Find where the given text appears and provide that cell's center as (X, Y) coordinate. 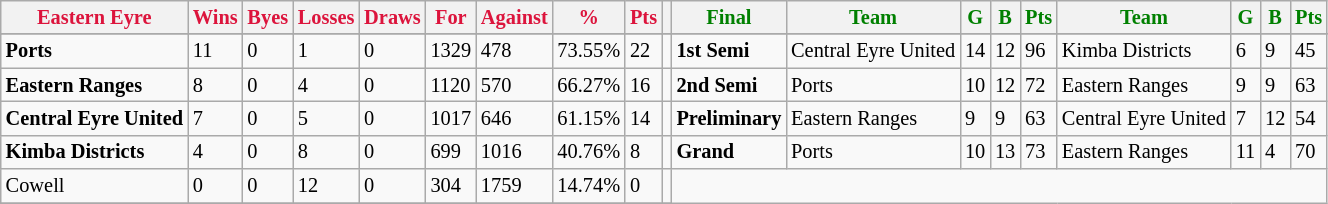
570 (514, 85)
1017 (451, 118)
Against (514, 17)
Final (730, 17)
61.15% (590, 118)
Losses (326, 17)
54 (1308, 118)
40.76% (590, 152)
73 (1038, 152)
1120 (451, 85)
16 (644, 85)
699 (451, 152)
% (590, 17)
Cowell (94, 186)
1st Semi (730, 51)
22 (644, 51)
304 (451, 186)
96 (1038, 51)
478 (514, 51)
66.27% (590, 85)
Byes (268, 17)
5 (326, 118)
13 (1005, 152)
6 (1246, 51)
70 (1308, 152)
1016 (514, 152)
646 (514, 118)
1759 (514, 186)
Grand (730, 152)
14.74% (590, 186)
73.55% (590, 51)
72 (1038, 85)
Draws (392, 17)
1329 (451, 51)
Wins (216, 17)
Preliminary (730, 118)
1 (326, 51)
2nd Semi (730, 85)
For (451, 17)
45 (1308, 51)
Eastern Eyre (94, 17)
